Return the (x, y) coordinate for the center point of the cell that contains the specified text.  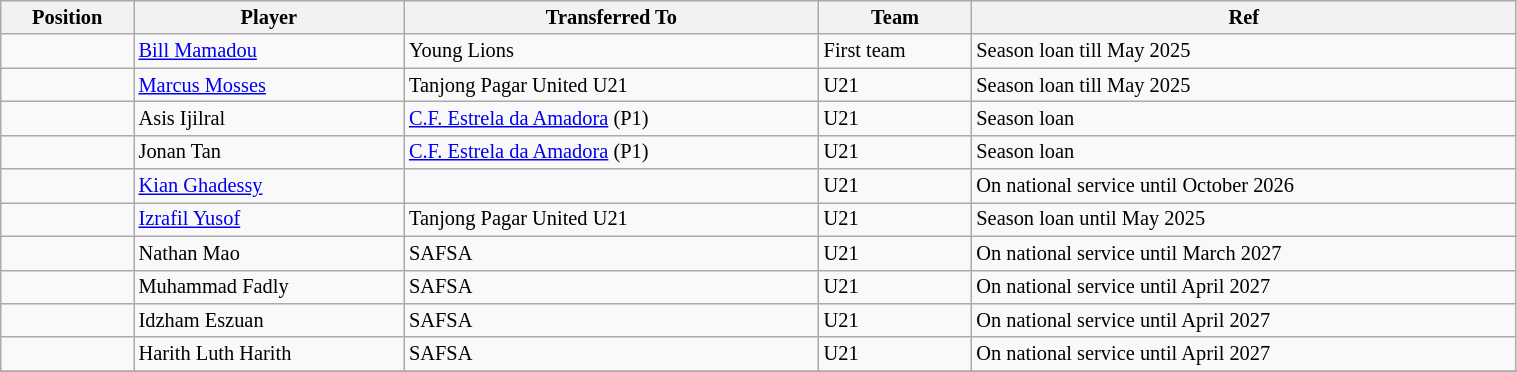
Muhammad Fadly (269, 287)
Position (68, 17)
Season loan until May 2025 (1244, 219)
Harith Luth Harith (269, 354)
Jonan Tan (269, 152)
Kian Ghadessy (269, 186)
Marcus Mosses (269, 85)
First team (896, 51)
Transferred To (612, 17)
Ref (1244, 17)
Izrafil Yusof (269, 219)
Young Lions (612, 51)
Idzham Eszuan (269, 320)
Nathan Mao (269, 253)
Bill Mamadou (269, 51)
Player (269, 17)
On national service until March 2027 (1244, 253)
Team (896, 17)
On national service until October 2026 (1244, 186)
Asis Ijilral (269, 118)
